Search for the cell housing the specified text and yield its [X, Y] center coordinate. 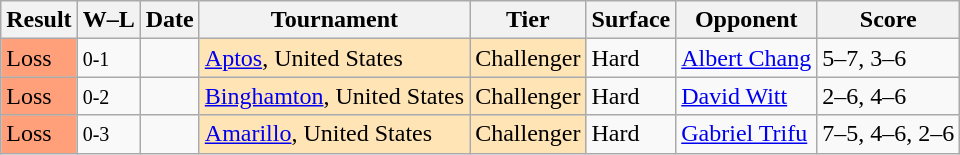
Aptos, United States [334, 58]
Surface [631, 20]
Gabriel Trifu [746, 134]
David Witt [746, 96]
Tier [528, 20]
Binghamton, United States [334, 96]
W–L [108, 20]
2–6, 4–6 [888, 96]
Amarillo, United States [334, 134]
7–5, 4–6, 2–6 [888, 134]
0-2 [108, 96]
Tournament [334, 20]
0-1 [108, 58]
5–7, 3–6 [888, 58]
Result [39, 20]
0-3 [108, 134]
Score [888, 20]
Date [170, 20]
Albert Chang [746, 58]
Opponent [746, 20]
